Return [X, Y] of the center of cell containing provided text 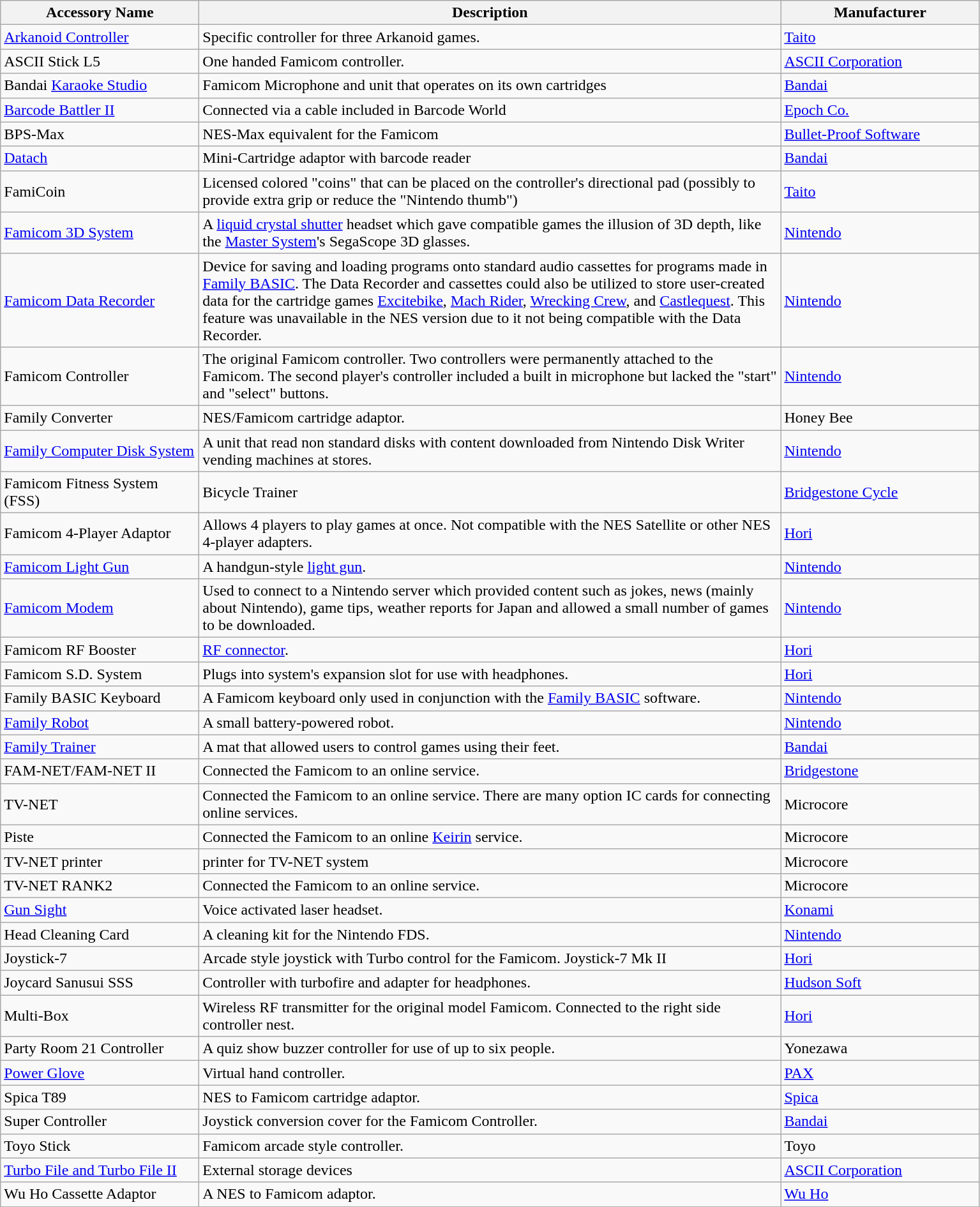
Famicom Controller [100, 376]
Manufacturer [880, 13]
Toyo Stick [100, 1146]
printer for TV-NET system [490, 861]
Hudson Soft [880, 983]
A NES to Famicom adaptor. [490, 1194]
A liquid crystal shutter headset which gave compatible games the illusion of 3D depth, like the Master System's SegaScope 3D glasses. [490, 232]
Connected the Famicom to an online service. There are many option IC cards for connecting online services. [490, 804]
TV-NET [100, 804]
Datach [100, 158]
Bandai Karaoke Studio [100, 86]
ASCII Stick L5 [100, 61]
TV-NET printer [100, 861]
Famicom S.D. System [100, 674]
Epoch Co. [880, 110]
Bicycle Trainer [490, 493]
Mini-Cartridge adaptor with barcode reader [490, 158]
Wu Ho [880, 1194]
RF connector. [490, 650]
Voice activated laser headset. [490, 910]
Arcade style joystick with Turbo control for the Famicom. Joystick-7 Mk II [490, 959]
Party Room 21 Controller [100, 1049]
Joycard Sanusui SSS [100, 983]
Famicom Light Gun [100, 567]
Gun Sight [100, 910]
A mat that allowed users to control games using their feet. [490, 747]
A unit that read non standard disks with content downloaded from Nintendo Disk Writer vending machines at stores. [490, 451]
PAX [880, 1073]
Bridgestone [880, 771]
Wireless RF transmitter for the original model Famicom. Connected to the right side controller nest. [490, 1016]
Arkanoid Controller [100, 37]
BPS-Max [100, 134]
NES-Max equivalent for the Famicom [490, 134]
Licensed colored "coins" that can be placed on the controller's directional pad (possibly to provide extra grip or reduce the "Nintendo thumb") [490, 191]
Head Cleaning Card [100, 934]
Bridgestone Cycle [880, 493]
TV-NET RANK2 [100, 885]
Konami [880, 910]
Family Robot [100, 723]
Famicom Fitness System (FSS) [100, 493]
Spica T89 [100, 1097]
Famicom Modem [100, 608]
Wu Ho Cassette Adaptor [100, 1194]
NES/Famicom cartridge adaptor. [490, 417]
Turbo File and Turbo File II [100, 1170]
Famicom RF Booster [100, 650]
Specific controller for three Arkanoid games. [490, 37]
Piste [100, 837]
FamiCoin [100, 191]
Family BASIC Keyboard [100, 698]
Accessory Name [100, 13]
Bullet-Proof Software [880, 134]
Yonezawa [880, 1049]
Famicom 4-Player Adaptor [100, 534]
NES to Famicom cartridge adaptor. [490, 1097]
Plugs into system's expansion slot for use with headphones. [490, 674]
Famicom 3D System [100, 232]
One handed Famicom controller. [490, 61]
Controller with turbofire and adapter for headphones. [490, 983]
Toyo [880, 1146]
Power Glove [100, 1073]
Connected the Famicom to an online Keirin service. [490, 837]
Famicom Data Recorder [100, 300]
Super Controller [100, 1121]
Joystick conversion cover for the Famicom Controller. [490, 1121]
Barcode Battler II [100, 110]
Virtual hand controller. [490, 1073]
Connected via a cable included in Barcode World [490, 110]
A small battery-powered robot. [490, 723]
Family Computer Disk System [100, 451]
A cleaning kit for the Nintendo FDS. [490, 934]
Family Trainer [100, 747]
A quiz show buzzer controller for use of up to six people. [490, 1049]
Joystick-7 [100, 959]
A handgun-style light gun. [490, 567]
Multi-Box [100, 1016]
External storage devices [490, 1170]
Famicom Microphone and unit that operates on its own cartridges [490, 86]
FAM-NET/FAM-NET II [100, 771]
Famicom arcade style controller. [490, 1146]
Spica [880, 1097]
Allows 4 players to play games at once. Not compatible with the NES Satellite or other NES 4-player adapters. [490, 534]
Family Converter [100, 417]
A Famicom keyboard only used in conjunction with the Family BASIC software. [490, 698]
Honey Bee [880, 417]
Description [490, 13]
